Find where the given text appears and provide that cell's center as (X, Y) coordinate. 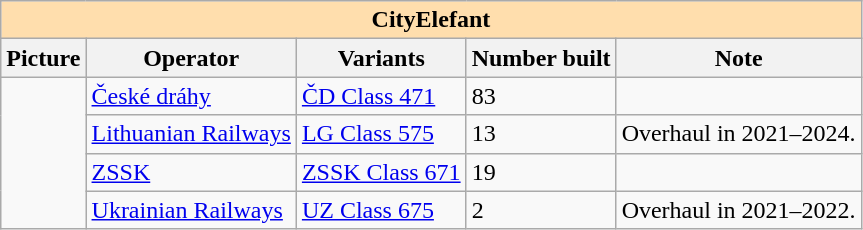
LG Class 575 (381, 134)
UZ Class 675 (381, 210)
ČD Class 471 (381, 96)
České dráhy (191, 96)
Ukrainian Railways (191, 210)
Note (738, 58)
CityElefant (431, 20)
Number built (541, 58)
83 (541, 96)
Overhaul in 2021–2022. (738, 210)
13 (541, 134)
Overhaul in 2021–2024. (738, 134)
Picture (44, 58)
Operator (191, 58)
Lithuanian Railways (191, 134)
19 (541, 172)
ZSSK Class 671 (381, 172)
Variants (381, 58)
ZSSK (191, 172)
2 (541, 210)
